Extract the (x, y) coordinate from the center of the cell holding the provided text.  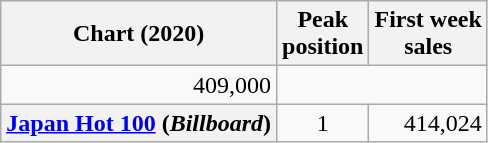
Chart (2020) (139, 34)
Peakposition (323, 34)
409,000 (139, 85)
414,024 (428, 123)
Japan Hot 100 (Billboard) (139, 123)
First weeksales (428, 34)
1 (323, 123)
